For the text-containing cell, return its midpoint in (X, Y) coordinate format. 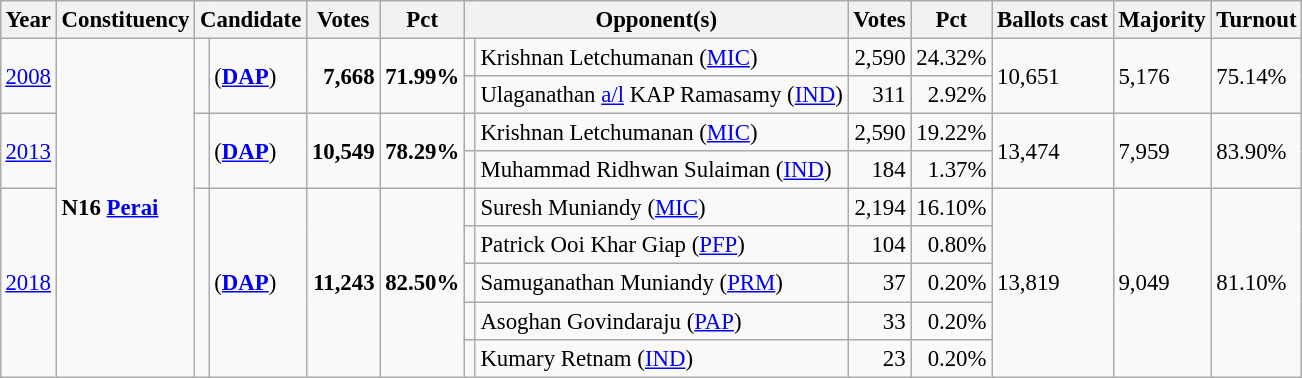
13,474 (1052, 152)
104 (880, 245)
Muhammad Ridhwan Sulaiman (IND) (662, 170)
2.92% (952, 95)
10,651 (1052, 76)
Samuganathan Muniandy (PRM) (662, 283)
2018 (28, 283)
78.29% (422, 152)
Ulaganathan a/l KAP Ramasamy (IND) (662, 95)
Kumary Retnam (IND) (662, 358)
82.50% (422, 283)
71.99% (422, 76)
11,243 (344, 283)
2013 (28, 152)
184 (880, 170)
23 (880, 358)
9,049 (1162, 283)
Suresh Muniandy (MIC) (662, 208)
Ballots cast (1052, 20)
19.22% (952, 133)
0.80% (952, 245)
24.32% (952, 57)
1.37% (952, 170)
Opponent(s) (656, 20)
75.14% (1256, 76)
Patrick Ooi Khar Giap (PFP) (662, 245)
83.90% (1256, 152)
311 (880, 95)
Majority (1162, 20)
13,819 (1052, 283)
7,668 (344, 76)
Year (28, 20)
2,194 (880, 208)
10,549 (344, 152)
Turnout (1256, 20)
Constituency (125, 20)
33 (880, 321)
5,176 (1162, 76)
7,959 (1162, 152)
2008 (28, 76)
16.10% (952, 208)
Asoghan Govindaraju (PAP) (662, 321)
37 (880, 283)
81.10% (1256, 283)
Candidate (251, 20)
N16 Perai (125, 207)
